Return the [x, y] coordinate for the center point of the cell that contains the specified text.  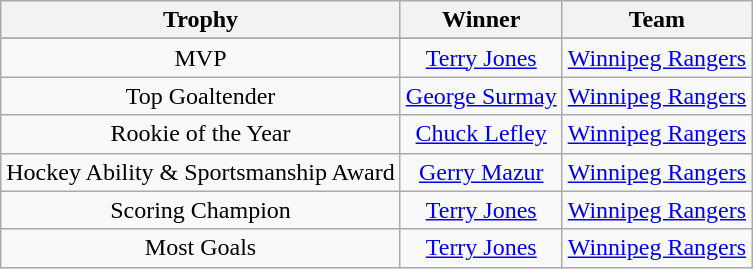
Hockey Ability & Sportsmanship Award [201, 172]
Most Goals [201, 248]
Team [656, 20]
Winner [481, 20]
George Surmay [481, 96]
Chuck Lefley [481, 134]
Gerry Mazur [481, 172]
Top Goaltender [201, 96]
MVP [201, 58]
Trophy [201, 20]
Rookie of the Year [201, 134]
Scoring Champion [201, 210]
